Pinpoint the cell where the given text exists, returning its (x, y) midpoint coordinate. 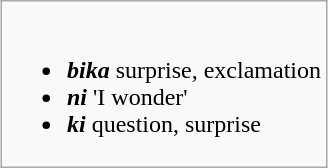
bika surprise, exclamationni 'I wonder'ki question, surprise (164, 84)
